Detect which cell encompasses the target text, then output its (x, y) center coordinate. 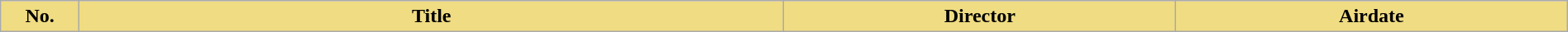
Director (980, 16)
Title (432, 16)
No. (40, 16)
Airdate (1372, 16)
